Provide the [x, y] coordinate of the cell's center where the given text is located.  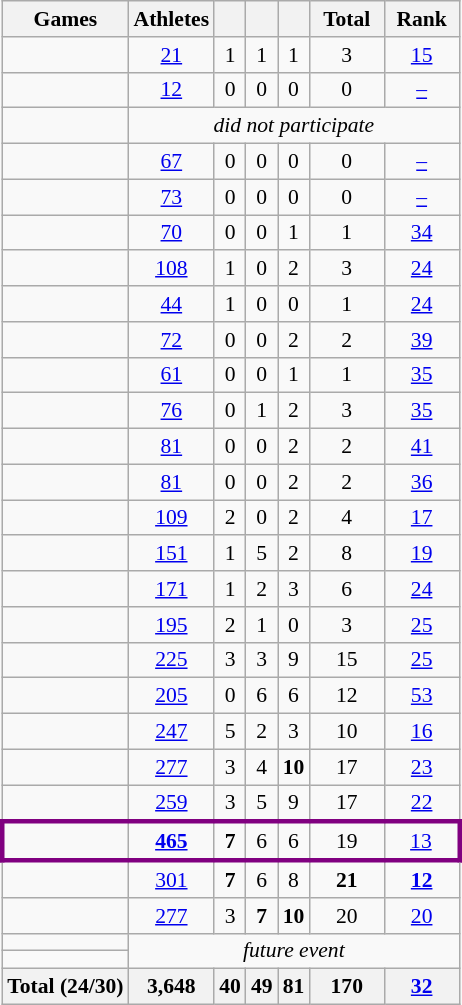
44 [172, 304]
109 [172, 518]
259 [172, 804]
Total [346, 19]
40 [230, 987]
76 [172, 411]
171 [172, 589]
22 [422, 804]
34 [422, 233]
32 [422, 987]
3,648 [172, 987]
36 [422, 482]
151 [172, 554]
Total (24/30) [65, 987]
108 [172, 269]
301 [172, 880]
49 [262, 987]
195 [172, 625]
Athletes [172, 19]
13 [422, 842]
41 [422, 447]
225 [172, 660]
39 [422, 340]
465 [172, 842]
247 [172, 732]
170 [346, 987]
Rank [422, 19]
53 [422, 696]
61 [172, 375]
73 [172, 197]
23 [422, 767]
did not participate [294, 126]
70 [172, 233]
Games [65, 19]
205 [172, 696]
72 [172, 340]
16 [422, 732]
future event [294, 951]
67 [172, 162]
